Return the (X, Y) coordinate for the center point of the cell that contains the specified text.  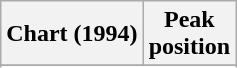
Chart (1994) (72, 34)
Peakposition (189, 34)
